Pinpoint the cell where the given text exists, returning its [x, y] midpoint coordinate. 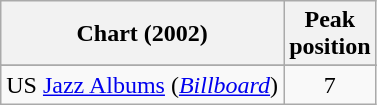
Peakposition [330, 34]
7 [330, 85]
US Jazz Albums (Billboard) [142, 85]
Chart (2002) [142, 34]
